Capture the cell that displays the provided text and extract its (x, y) central coordinate. 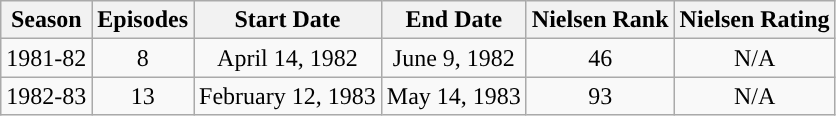
1982-83 (46, 96)
June 9, 1982 (454, 58)
Start Date (288, 20)
End Date (454, 20)
February 12, 1983 (288, 96)
April 14, 1982 (288, 58)
13 (143, 96)
46 (600, 58)
Season (46, 20)
Nielsen Rank (600, 20)
1981-82 (46, 58)
May 14, 1983 (454, 96)
8 (143, 58)
Nielsen Rating (754, 20)
Episodes (143, 20)
93 (600, 96)
